Extract the [X, Y] coordinate from the center of the cell holding the provided text.  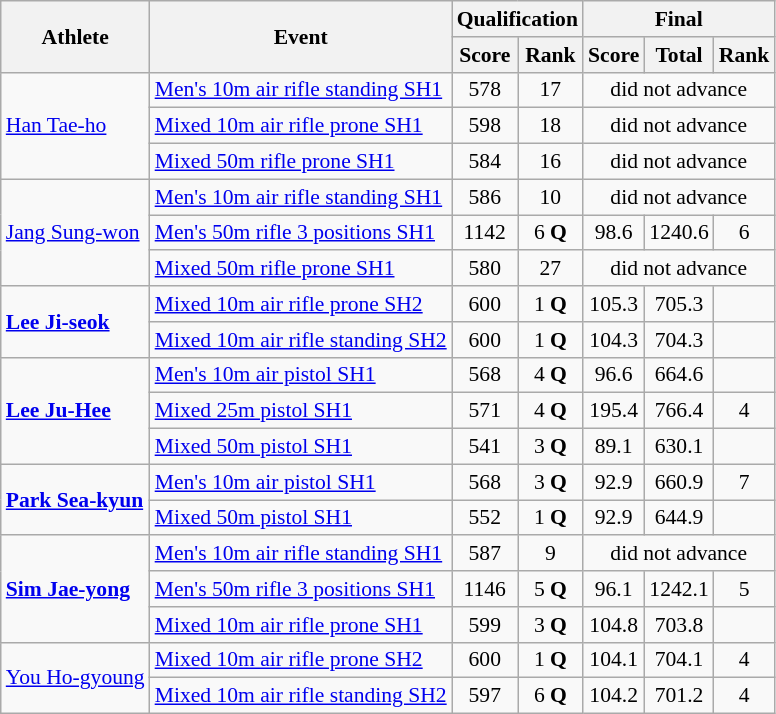
Final [678, 19]
1146 [485, 589]
578 [485, 90]
89.1 [614, 447]
630.1 [678, 447]
Sim Jae-yong [76, 590]
1240.6 [678, 233]
584 [485, 162]
105.3 [614, 304]
104.1 [614, 660]
7 [744, 482]
701.2 [678, 696]
703.8 [678, 625]
Lee Ji-seok [76, 322]
Park Sea-kyun [76, 500]
98.6 [614, 233]
Total [678, 55]
586 [485, 197]
1242.1 [678, 589]
5 [744, 589]
17 [550, 90]
Qualification [518, 19]
660.9 [678, 482]
Lee Ju-Hee [76, 410]
18 [550, 126]
598 [485, 126]
Event [301, 36]
104.2 [614, 696]
Mixed 25m pistol SH1 [301, 411]
1142 [485, 233]
96.6 [614, 375]
599 [485, 625]
5 Q [550, 589]
6 [744, 233]
571 [485, 411]
96.1 [614, 589]
704.3 [678, 340]
27 [550, 269]
104.3 [614, 340]
16 [550, 162]
541 [485, 447]
766.4 [678, 411]
705.3 [678, 304]
10 [550, 197]
195.4 [614, 411]
104.8 [614, 625]
9 [550, 554]
You Ho-gyoung [76, 678]
644.9 [678, 518]
664.6 [678, 375]
704.1 [678, 660]
597 [485, 696]
587 [485, 554]
552 [485, 518]
Athlete [76, 36]
Han Tae-ho [76, 126]
Jang Sung-won [76, 232]
580 [485, 269]
